Pinpoint the cell where the given text exists, returning its [X, Y] midpoint coordinate. 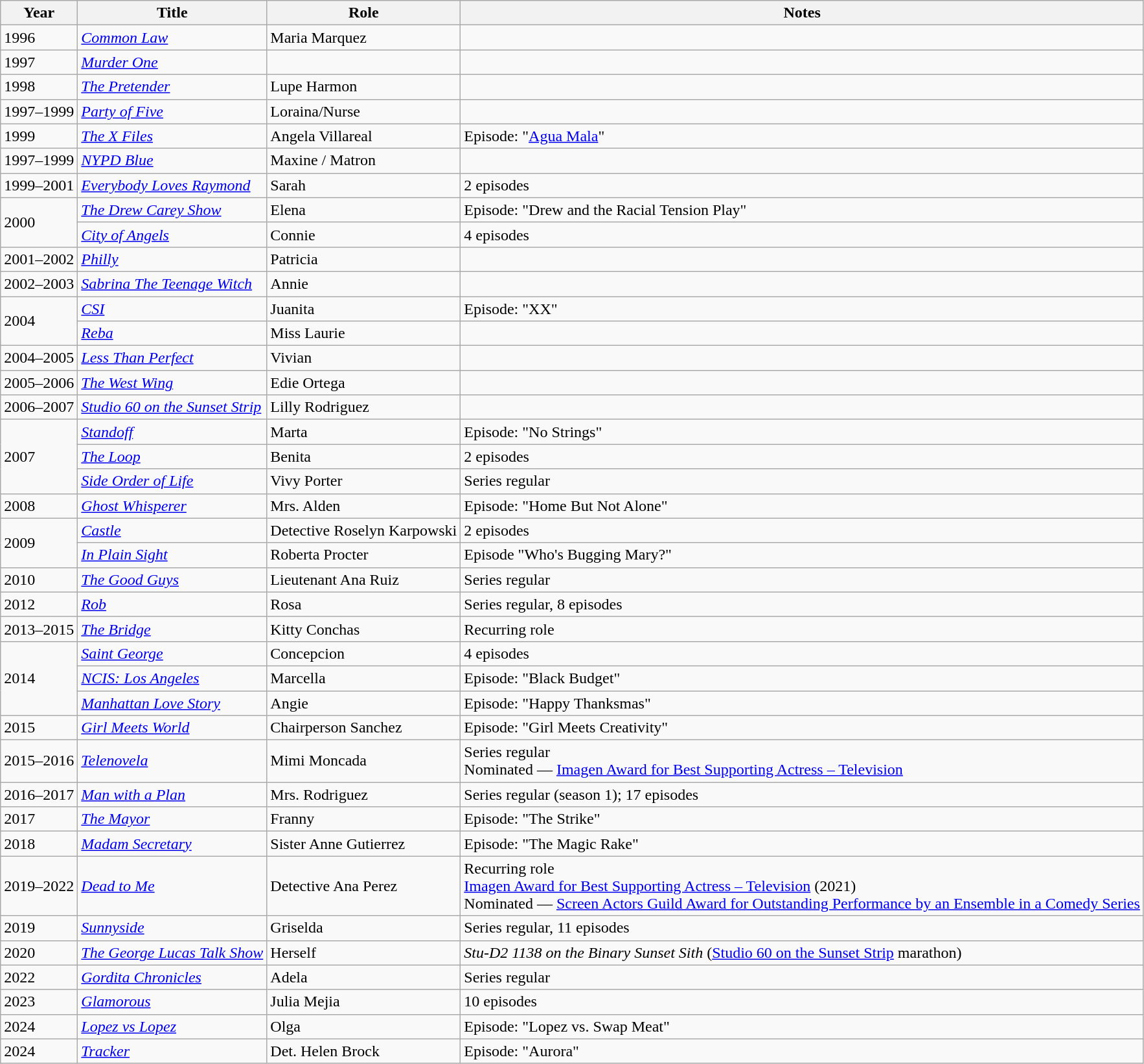
Edie Ortega [364, 383]
2008 [39, 506]
Notes [802, 13]
The George Lucas Talk Show [172, 953]
Roberta Procter [364, 555]
Angie [364, 703]
Reba [172, 334]
Stu-D2 1138 on the Binary Sunset Sith (Studio 60 on the Sunset Strip marathon) [802, 953]
Series regularNominated — Imagen Award for Best Supporting Actress – Television [802, 762]
Role [364, 13]
Saint George [172, 653]
The Bridge [172, 629]
Franny [364, 819]
2019 [39, 928]
Episode: "No Strings" [802, 432]
Series regular (season 1); 17 episodes [802, 795]
Rob [172, 604]
2001–2002 [39, 259]
CSI [172, 309]
Episode: "The Strike" [802, 819]
Common Law [172, 38]
Sunnyside [172, 928]
Lupe Harmon [364, 87]
2022 [39, 977]
The X Files [172, 136]
Sabrina The Teenage Witch [172, 284]
Loraina/Nurse [364, 111]
2005–2006 [39, 383]
2018 [39, 844]
Everybody Loves Raymond [172, 185]
Studio 60 on the Sunset Strip [172, 407]
Detective Roselyn Karpowski [364, 530]
Marta [364, 432]
Episode: "Aurora" [802, 1051]
1997 [39, 62]
2002–2003 [39, 284]
2006–2007 [39, 407]
Adela [364, 977]
Benita [364, 457]
Side Order of Life [172, 481]
Philly [172, 259]
Episode: "Black Budget" [802, 678]
Rosa [364, 604]
Griselda [364, 928]
Dead to Me [172, 886]
Series regular, 8 episodes [802, 604]
2012 [39, 604]
Lieutenant Ana Ruiz [364, 580]
Olga [364, 1026]
NYPD Blue [172, 161]
Castle [172, 530]
2009 [39, 543]
Maria Marquez [364, 38]
2016–2017 [39, 795]
The Good Guys [172, 580]
2015 [39, 728]
Episode: "The Magic Rake" [802, 844]
2007 [39, 457]
2004 [39, 321]
Year [39, 13]
2004–2005 [39, 358]
NCIS: Los Angeles [172, 678]
The Pretender [172, 87]
2015–2016 [39, 762]
The West Wing [172, 383]
Sister Anne Gutierrez [364, 844]
Gordita Chronicles [172, 977]
2014 [39, 678]
10 episodes [802, 1002]
Madam Secretary [172, 844]
Kitty Conchas [364, 629]
Marcella [364, 678]
In Plain Sight [172, 555]
1998 [39, 87]
Lopez vs Lopez [172, 1026]
The Loop [172, 457]
Sarah [364, 185]
Episode: "XX" [802, 309]
Connie [364, 234]
1999–2001 [39, 185]
Lilly Rodriguez [364, 407]
Chairperson Sanchez [364, 728]
Episode: "Happy Thanksmas" [802, 703]
2023 [39, 1002]
Elena [364, 210]
Telenovela [172, 762]
Episode: "Girl Meets Creativity" [802, 728]
Miss Laurie [364, 334]
Det. Helen Brock [364, 1051]
Episode: "Agua Mala" [802, 136]
Mimi Moncada [364, 762]
The Drew Carey Show [172, 210]
Episode: "Lopez vs. Swap Meat" [802, 1026]
2010 [39, 580]
2000 [39, 222]
Herself [364, 953]
Glamorous [172, 1002]
Tracker [172, 1051]
1999 [39, 136]
2013–2015 [39, 629]
Manhattan Love Story [172, 703]
Concepcion [364, 653]
Series regular, 11 episodes [802, 928]
2020 [39, 953]
Less Than Perfect [172, 358]
Julia Mejia [364, 1002]
Recurring role [802, 629]
1996 [39, 38]
Title [172, 13]
Girl Meets World [172, 728]
Ghost Whisperer [172, 506]
Vivian [364, 358]
Juanita [364, 309]
2019–2022 [39, 886]
The Mayor [172, 819]
Man with a Plan [172, 795]
Maxine / Matron [364, 161]
Vivy Porter [364, 481]
Murder One [172, 62]
Episode "Who's Bugging Mary?" [802, 555]
Episode: "Home But Not Alone" [802, 506]
Mrs. Alden [364, 506]
Mrs. Rodriguez [364, 795]
Detective Ana Perez [364, 886]
2017 [39, 819]
Episode: "Drew and the Racial Tension Play" [802, 210]
Party of Five [172, 111]
Patricia [364, 259]
Angela Villareal [364, 136]
Standoff [172, 432]
City of Angels [172, 234]
Annie [364, 284]
